Locate the cell with the specified text and output its (x, y) center coordinate. 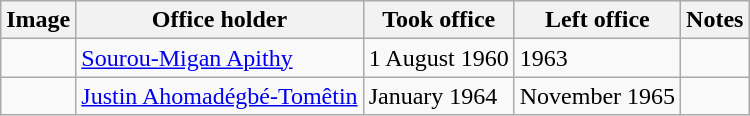
Took office (438, 20)
Notes (715, 20)
1 August 1960 (438, 58)
November 1965 (597, 96)
January 1964 (438, 96)
1963 (597, 58)
Justin Ahomadégbé-Tomêtin (220, 96)
Left office (597, 20)
Image (38, 20)
Sourou-Migan Apithy (220, 58)
Office holder (220, 20)
